Locate the cell with the specified text and output its [X, Y] center coordinate. 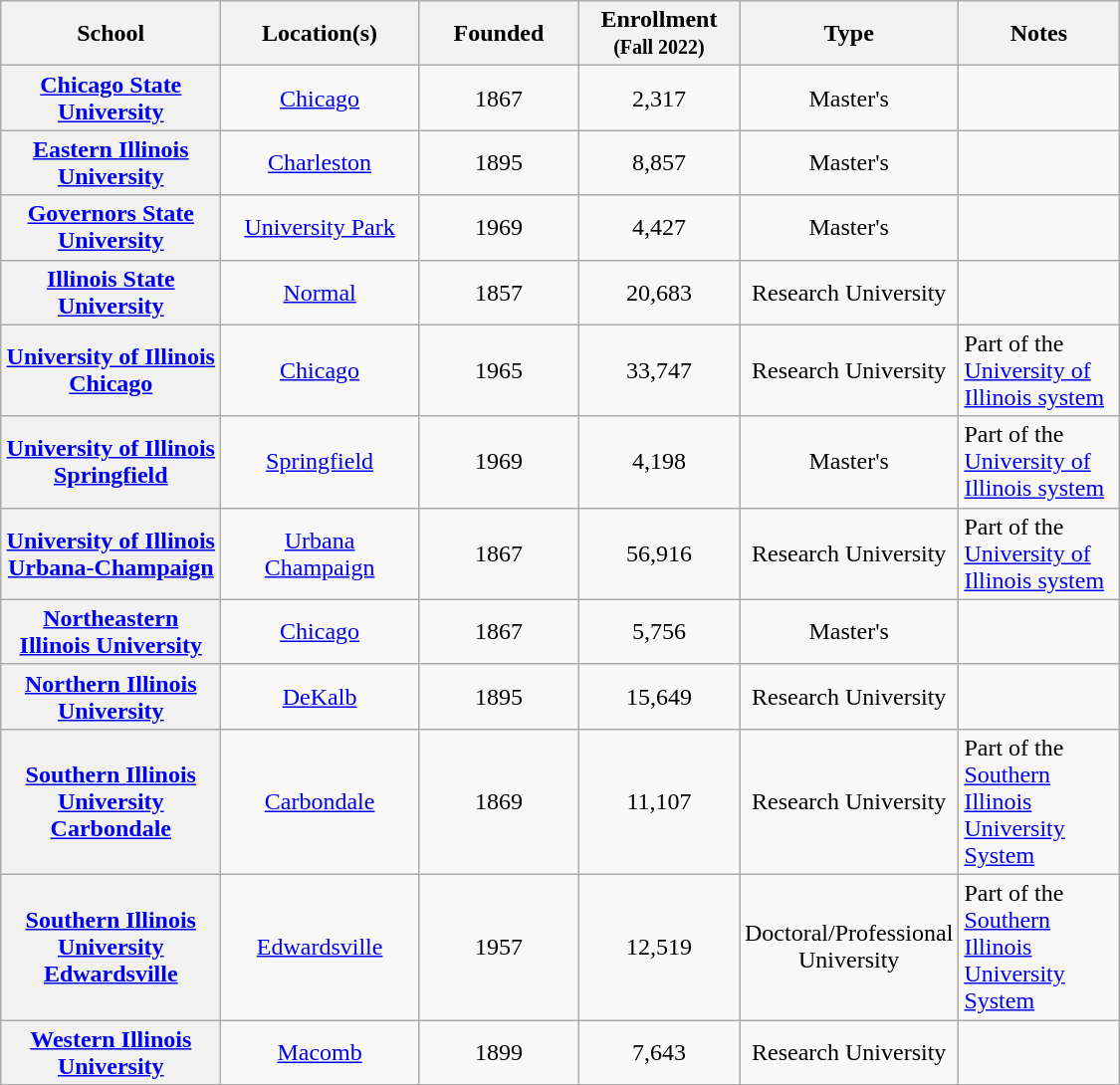
University of Illinois Springfield [112, 462]
2,317 [659, 98]
12,519 [659, 947]
Illinois State University [112, 293]
Notes [1039, 34]
Charleston [321, 163]
Western Illinois University [112, 1051]
Doctoral/Professional University [848, 947]
Founded [498, 34]
University of Illinois Chicago [112, 370]
5,756 [659, 631]
Chicago State University [112, 98]
1869 [498, 801]
33,747 [659, 370]
Governors State University [112, 227]
4,427 [659, 227]
Carbondale [321, 801]
Springfield [321, 462]
1957 [498, 947]
1857 [498, 293]
DeKalb [321, 697]
Macomb [321, 1051]
20,683 [659, 293]
Southern Illinois University Carbondale [112, 801]
University Park [321, 227]
4,198 [659, 462]
8,857 [659, 163]
Northern Illinois University [112, 697]
Eastern Illinois University [112, 163]
Location(s) [321, 34]
1965 [498, 370]
Edwardsville [321, 947]
15,649 [659, 697]
Type [848, 34]
School [112, 34]
Enrollment(Fall 2022) [659, 34]
Normal [321, 293]
1899 [498, 1051]
7,643 [659, 1051]
56,916 [659, 553]
Northeastern Illinois University [112, 631]
Southern Illinois University Edwardsville [112, 947]
Urbana Champaign [321, 553]
11,107 [659, 801]
University of Illinois Urbana-Champaign [112, 553]
